Provide the (x, y) coordinate of the cell's center where the given text is located.  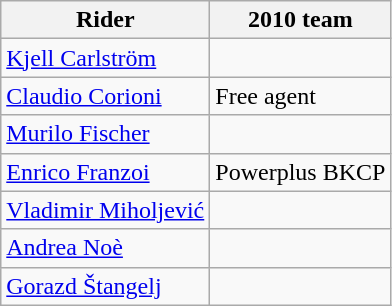
Andrea Noè (106, 248)
Powerplus BKCP (300, 172)
Free agent (300, 96)
Rider (106, 20)
Vladimir Miholjević (106, 210)
Murilo Fischer (106, 134)
Enrico Franzoi (106, 172)
Claudio Corioni (106, 96)
Kjell Carlström (106, 58)
2010 team (300, 20)
Gorazd Štangelj (106, 286)
